Identify which cell holds the provided text, then report its (X, Y) central coordinate. 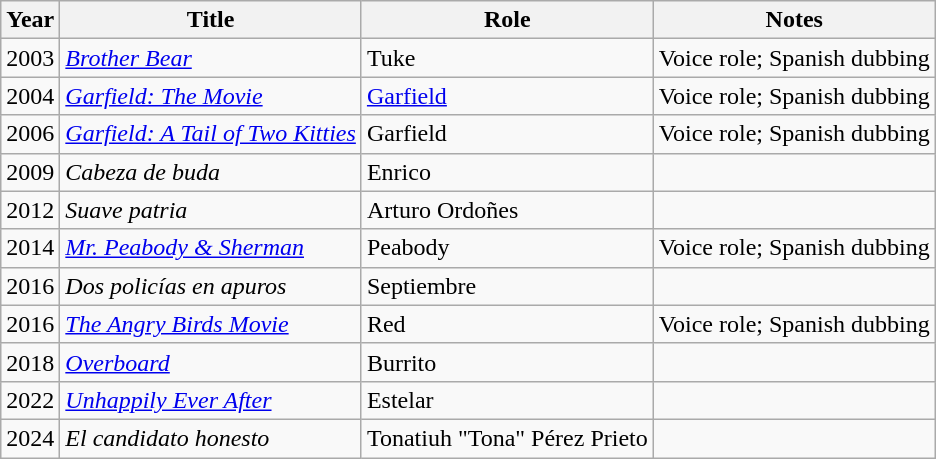
Unhappily Ever After (211, 400)
Garfield: A Tail of Two Kitties (211, 134)
Burrito (507, 362)
Arturo Ordoñes (507, 210)
Garfield: The Movie (211, 96)
Overboard (211, 362)
Cabeza de buda (211, 172)
2012 (30, 210)
The Angry Birds Movie (211, 324)
2003 (30, 58)
Dos policías en apuros (211, 286)
Enrico (507, 172)
Notes (794, 20)
2014 (30, 248)
Year (30, 20)
Peabody (507, 248)
2018 (30, 362)
Estelar (507, 400)
Septiembre (507, 286)
Suave patria (211, 210)
Title (211, 20)
2022 (30, 400)
2004 (30, 96)
Role (507, 20)
2006 (30, 134)
2009 (30, 172)
Tonatiuh "Tona" Pérez Prieto (507, 438)
Tuke (507, 58)
Red (507, 324)
Brother Bear (211, 58)
El candidato honesto (211, 438)
Mr. Peabody & Sherman (211, 248)
2024 (30, 438)
